Extract the [X, Y] coordinate from the center of the cell holding the provided text.  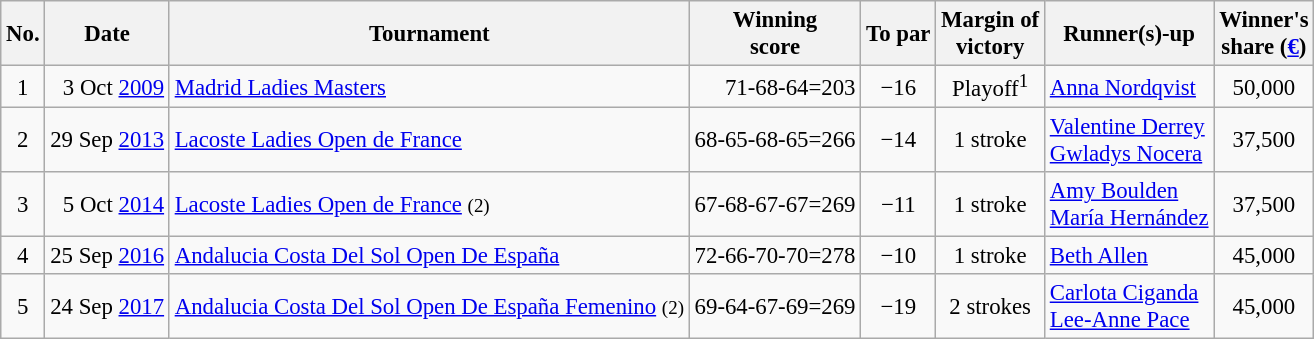
3 [23, 204]
2 strokes [990, 306]
Andalucia Costa Del Sol Open De España Femenino (2) [429, 306]
No. [23, 34]
Andalucia Costa Del Sol Open De España [429, 256]
69-64-67-69=269 [775, 306]
−11 [898, 204]
50,000 [1264, 87]
67-68-67-67=269 [775, 204]
−19 [898, 306]
Lacoste Ladies Open de France [429, 140]
71-68-64=203 [775, 87]
Lacoste Ladies Open de France (2) [429, 204]
25 Sep 2016 [107, 256]
To par [898, 34]
Beth Allen [1128, 256]
4 [23, 256]
3 Oct 2009 [107, 87]
2 [23, 140]
Valentine Derrey Gwladys Nocera [1128, 140]
24 Sep 2017 [107, 306]
Playoff1 [990, 87]
72-66-70-70=278 [775, 256]
Winner'sshare (€) [1264, 34]
Madrid Ladies Masters [429, 87]
Amy Boulden María Hernández [1128, 204]
29 Sep 2013 [107, 140]
Tournament [429, 34]
68-65-68-65=266 [775, 140]
Margin ofvictory [990, 34]
−14 [898, 140]
Date [107, 34]
1 [23, 87]
Anna Nordqvist [1128, 87]
−10 [898, 256]
Runner(s)-up [1128, 34]
−16 [898, 87]
5 [23, 306]
Winningscore [775, 34]
Carlota Ciganda Lee-Anne Pace [1128, 306]
5 Oct 2014 [107, 204]
